Capture the cell that displays the provided text and extract its (X, Y) central coordinate. 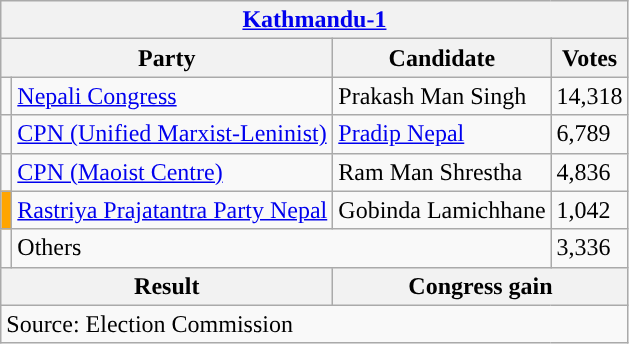
Votes (590, 58)
6,789 (590, 134)
14,318 (590, 96)
Prakash Man Singh (442, 96)
1,042 (590, 210)
3,336 (590, 248)
Gobinda Lamichhane (442, 210)
Candidate (442, 58)
Rastriya Prajatantra Party Nepal (172, 210)
CPN (Maoist Centre) (172, 172)
Ram Man Shrestha (442, 172)
Source: Election Commission (314, 324)
Result (167, 286)
Others (282, 248)
Pradip Nepal (442, 134)
Nepali Congress (172, 96)
CPN (Unified Marxist-Leninist) (172, 134)
4,836 (590, 172)
Congress gain (480, 286)
Kathmandu-1 (314, 20)
Party (167, 58)
